Output the [x, y] coordinate of the center of the cell containing the given text.  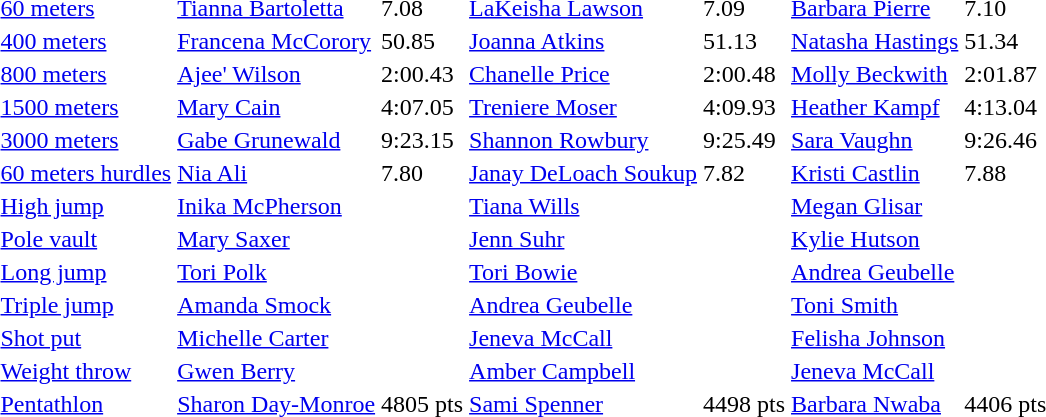
Gabe Grunewald [276, 140]
9:25.49 [744, 140]
7.82 [744, 173]
Chanelle Price [584, 74]
Joanna Atkins [584, 41]
50.85 [422, 41]
7.80 [422, 173]
Inika McPherson [276, 206]
4:07.05 [422, 107]
Tori Bowie [584, 272]
Tori Polk [276, 272]
Kylie Hutson [875, 239]
Gwen Berry [276, 371]
2:00.48 [744, 74]
Treniere Moser [584, 107]
Ajee' Wilson [276, 74]
Kristi Castlin [875, 173]
Molly Beckwith [875, 74]
Jenn Suhr [584, 239]
Tiana Wills [584, 206]
Felisha Johnson [875, 338]
Francena McCorory [276, 41]
Nia Ali [276, 173]
Toni Smith [875, 305]
Megan Glisar [875, 206]
Mary Cain [276, 107]
51.13 [744, 41]
4:09.93 [744, 107]
2:00.43 [422, 74]
Mary Saxer [276, 239]
9:23.15 [422, 140]
Sara Vaughn [875, 140]
Amber Campbell [584, 371]
Shannon Rowbury [584, 140]
Natasha Hastings [875, 41]
Michelle Carter [276, 338]
Amanda Smock [276, 305]
Janay DeLoach Soukup [584, 173]
Heather Kampf [875, 107]
